Search for the cell housing the specified text and yield its (X, Y) center coordinate. 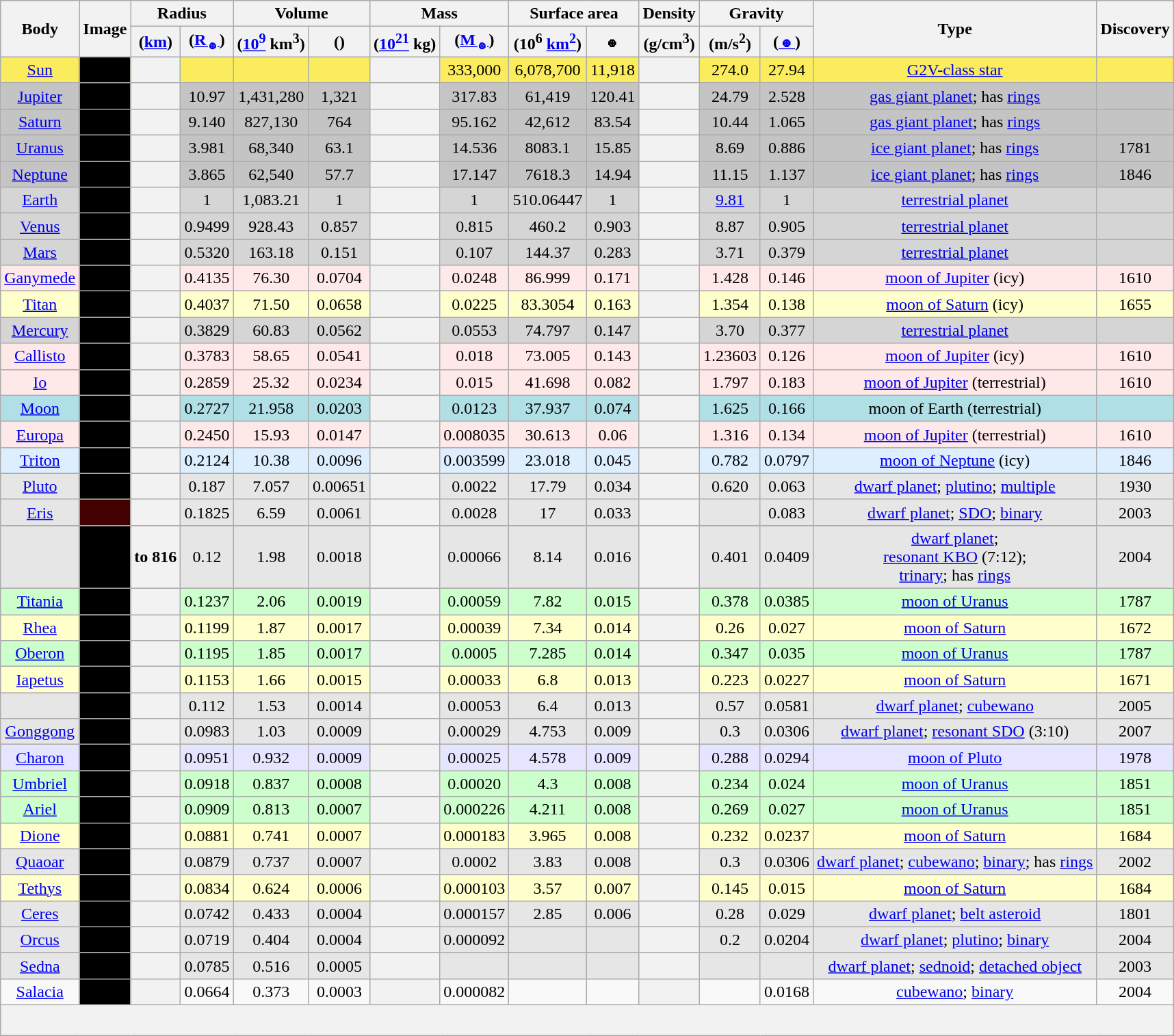
Titan (40, 304)
274.0 (729, 70)
Triton (40, 460)
0.0951 (207, 758)
0.2 (729, 940)
0.187 (207, 486)
0.378 (729, 602)
0.00059 (475, 602)
0.00033 (475, 680)
0.138 (787, 304)
6,078,700 (547, 70)
Sun (40, 70)
7618.3 (547, 174)
0.0008 (339, 784)
2007 (1135, 732)
0.0294 (787, 758)
0.57 (729, 706)
6.4 (547, 706)
764 (339, 122)
61,419 (547, 96)
Mass (439, 14)
2002 (1135, 862)
0.151 (339, 252)
0.0719 (207, 940)
0.4135 (207, 278)
0.0409 (787, 557)
7.057 (271, 486)
moon of Saturn (icy) (955, 304)
83.3054 (547, 304)
0.0147 (339, 434)
1.137 (787, 174)
0.0015 (339, 680)
0.00020 (475, 784)
dwarf planet; sednoid; detached object (955, 966)
dwarf planet; resonant SDO (3:10) (955, 732)
Mars (40, 252)
dwarf planet; cubewano (955, 706)
83.54 (613, 122)
0.00066 (475, 557)
1,083.21 (271, 200)
Quaoar (40, 862)
827,130 (271, 122)
Uranus (40, 148)
60.83 (271, 330)
0.00651 (339, 486)
dwarf planet;resonant KBO (7:12);trinary; has rings (955, 557)
7.82 (547, 602)
to 816 (156, 557)
0.0704 (339, 278)
0.624 (271, 888)
0.0227 (787, 680)
Surface area (574, 14)
0.000157 (475, 914)
Umbriel (40, 784)
0.126 (787, 356)
73.005 (547, 356)
333,000 (475, 70)
0.0018 (339, 557)
4.3 (547, 784)
0.903 (613, 226)
0.1237 (207, 602)
0.741 (271, 836)
0.000226 (475, 810)
Salacia (40, 992)
0.018 (475, 356)
Type (955, 29)
928.43 (271, 226)
74.797 (547, 330)
(106 km2) (547, 42)
23.018 (547, 460)
0.074 (613, 408)
0.063 (787, 486)
0.008035 (475, 434)
0.00025 (475, 758)
1.23603 (729, 356)
1.354 (729, 304)
10.38 (271, 460)
Discovery (1135, 29)
0.2450 (207, 434)
0.00029 (475, 732)
0.082 (613, 382)
1.316 (729, 434)
163.18 (271, 252)
Tethys (40, 888)
17.79 (547, 486)
0.3829 (207, 330)
1.625 (729, 408)
8.87 (729, 226)
Io (40, 382)
0.269 (729, 810)
0.035 (787, 654)
0.433 (271, 914)
Orcus (40, 940)
0.00053 (475, 706)
(109 km3) (271, 42)
Iapetus (40, 680)
317.83 (475, 96)
0.905 (787, 226)
0.0581 (787, 706)
(🜨) (787, 42)
0.112 (207, 706)
0.232 (729, 836)
0.000183 (475, 836)
Earth (40, 200)
57.7 (339, 174)
Ariel (40, 810)
0.886 (787, 148)
0.857 (339, 226)
0.003599 (475, 460)
3.57 (547, 888)
0.26 (729, 628)
0.12 (207, 557)
0.024 (787, 784)
0.1153 (207, 680)
2005 (1135, 706)
0.0028 (475, 512)
0.0983 (207, 732)
10.97 (207, 96)
0.0553 (475, 330)
moon of Neptune (icy) (955, 460)
1.66 (271, 680)
Dione (40, 836)
14.536 (475, 148)
0.0061 (339, 512)
0.0003 (339, 992)
0.283 (613, 252)
58.65 (271, 356)
Rhea (40, 628)
Titania (40, 602)
0.0225 (475, 304)
95.162 (475, 122)
7.34 (547, 628)
0.4037 (207, 304)
0.377 (787, 330)
moon of Earth (terrestrial) (955, 408)
0.0664 (207, 992)
17.147 (475, 174)
0.146 (787, 278)
0.5320 (207, 252)
0.147 (613, 330)
0.2124 (207, 460)
1.797 (729, 382)
71.50 (271, 304)
1655 (1135, 304)
0.000103 (475, 888)
3.965 (547, 836)
0.083 (787, 512)
0.163 (613, 304)
6.59 (271, 512)
🜨 (613, 42)
0.0203 (339, 408)
63.1 (339, 148)
24.79 (729, 96)
Sedna (40, 966)
9.81 (729, 200)
Ganymede (40, 278)
0.234 (729, 784)
27.94 (787, 70)
0.9499 (207, 226)
0.0123 (475, 408)
8083.1 (547, 148)
0.029 (787, 914)
0.3783 (207, 356)
0.0881 (207, 836)
cubewano; binary (955, 992)
0.0742 (207, 914)
Jupiter (40, 96)
Image (105, 29)
1.03 (271, 732)
Moon (40, 408)
0.1199 (207, 628)
1801 (1135, 914)
1.85 (271, 654)
0.183 (787, 382)
1,431,280 (271, 96)
Eris (40, 512)
0.0002 (475, 862)
Gravity (756, 14)
1671 (1135, 680)
4.211 (547, 810)
0.815 (475, 226)
2.85 (547, 914)
dwarf planet; plutino; multiple (955, 486)
1.53 (271, 706)
6.8 (547, 680)
21.958 (271, 408)
0.0785 (207, 966)
(g/cm3) (669, 42)
0.007 (613, 888)
15.85 (613, 148)
460.2 (547, 226)
dwarf planet; plutino; binary (955, 940)
Density (669, 14)
1.87 (271, 628)
(M🜨) (475, 42)
Callisto (40, 356)
0.782 (729, 460)
1978 (1135, 758)
0.016 (613, 557)
0.0204 (787, 940)
510.06447 (547, 200)
0.0006 (339, 888)
0.373 (271, 992)
0.0248 (475, 278)
0.737 (271, 862)
0.0168 (787, 992)
dwarf planet; cubewano; binary; has rings (955, 862)
10.44 (729, 122)
2.528 (787, 96)
42,612 (547, 122)
11,918 (613, 70)
0.813 (271, 810)
0.0234 (339, 382)
() (339, 42)
Charon (40, 758)
(m/s2) (729, 42)
0.223 (729, 680)
0.166 (787, 408)
0.0909 (207, 810)
0.107 (475, 252)
76.30 (271, 278)
0.0562 (339, 330)
1930 (1135, 486)
0.0834 (207, 888)
0.28 (729, 914)
0.837 (271, 784)
Body (40, 29)
1.98 (271, 557)
0.2859 (207, 382)
15.93 (271, 434)
3.70 (729, 330)
Gonggong (40, 732)
17 (547, 512)
30.613 (547, 434)
Saturn (40, 122)
2.06 (271, 602)
0.0019 (339, 602)
0.0918 (207, 784)
120.41 (613, 96)
0.0385 (787, 602)
0.2727 (207, 408)
1,321 (339, 96)
8.69 (729, 148)
Oberon (40, 654)
0.045 (613, 460)
(km) (156, 42)
0.134 (787, 434)
0.0096 (339, 460)
0.143 (613, 356)
0.0879 (207, 862)
Pluto (40, 486)
62,540 (271, 174)
0.0658 (339, 304)
0.06 (613, 434)
0.347 (729, 654)
3.83 (547, 862)
7.285 (547, 654)
4.578 (547, 758)
1672 (1135, 628)
0.1195 (207, 654)
25.32 (271, 382)
0.033 (613, 512)
9.140 (207, 122)
Volume (301, 14)
41.698 (547, 382)
0.404 (271, 940)
8.14 (547, 557)
11.15 (729, 174)
(1021 kg) (404, 42)
Europa (40, 434)
0.0541 (339, 356)
0.0014 (339, 706)
Radius (182, 14)
0.000082 (475, 992)
0.0237 (787, 836)
0.006 (613, 914)
14.94 (613, 174)
0.145 (729, 888)
0.00039 (475, 628)
dwarf planet; belt asteroid (955, 914)
0.1825 (207, 512)
0.516 (271, 966)
0.000092 (475, 940)
1.428 (729, 278)
1.065 (787, 122)
86.999 (547, 278)
Venus (40, 226)
Ceres (40, 914)
68,340 (271, 148)
4.753 (547, 732)
(R🜨) (207, 42)
moon of Pluto (955, 758)
0.0797 (787, 460)
0.932 (271, 758)
1781 (1135, 148)
0.171 (613, 278)
Neptune (40, 174)
0.0022 (475, 486)
144.37 (547, 252)
3.981 (207, 148)
3.71 (729, 252)
37.937 (547, 408)
0.401 (729, 557)
dwarf planet; SDO; binary (955, 512)
3.865 (207, 174)
0.620 (729, 486)
0.379 (787, 252)
0.034 (613, 486)
0.288 (729, 758)
Mercury (40, 330)
G2V-class star (955, 70)
